Extract the (X, Y) coordinate from the center of the cell holding the provided text.  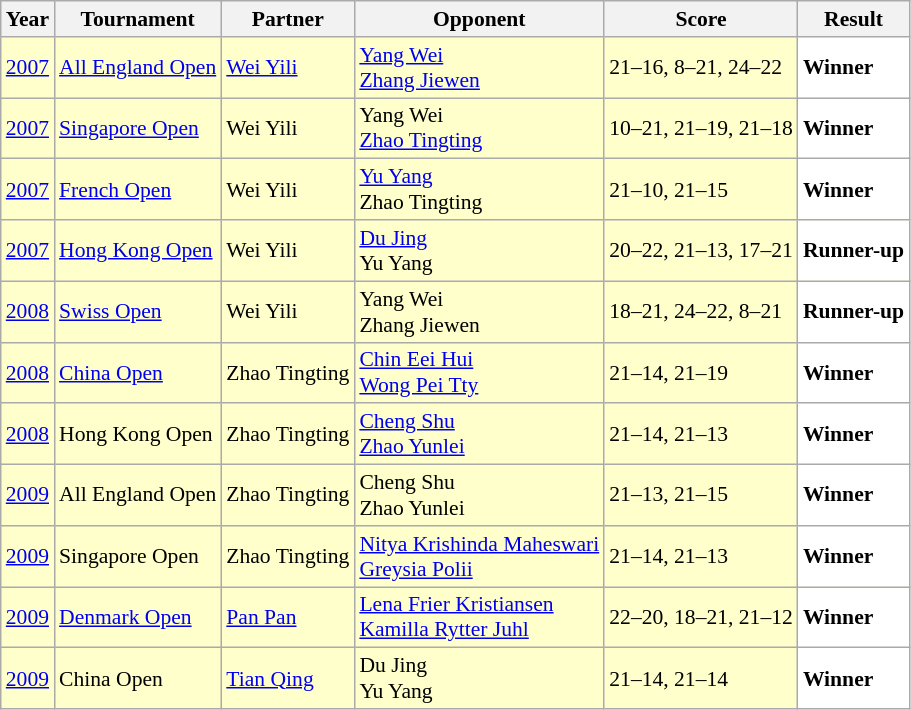
Yu Yang Zhao Tingting (479, 190)
Tournament (138, 19)
21–14, 21–14 (701, 678)
Denmark Open (138, 618)
Partner (288, 19)
Chin Eei Hui Wong Pei Tty (479, 372)
Score (701, 19)
22–20, 18–21, 21–12 (701, 618)
Nitya Krishinda Maheswari Greysia Polii (479, 556)
21–14, 21–19 (701, 372)
21–13, 21–15 (701, 496)
Yang Wei Zhao Tingting (479, 128)
Year (28, 19)
18–21, 24–22, 8–21 (701, 312)
10–21, 21–19, 21–18 (701, 128)
Tian Qing (288, 678)
French Open (138, 190)
Opponent (479, 19)
21–16, 8–21, 24–22 (701, 68)
Pan Pan (288, 618)
Lena Frier Kristiansen Kamilla Rytter Juhl (479, 618)
Swiss Open (138, 312)
20–22, 21–13, 17–21 (701, 250)
21–10, 21–15 (701, 190)
Result (854, 19)
